Return the [X, Y] coordinate for the center point of the cell that contains the specified text.  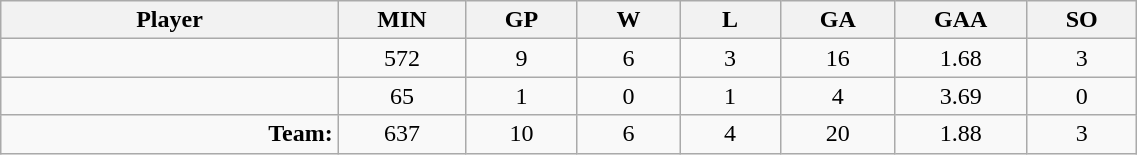
10 [522, 134]
65 [402, 96]
GA [838, 20]
637 [402, 134]
20 [838, 134]
572 [402, 58]
16 [838, 58]
1.88 [961, 134]
GP [522, 20]
GAA [961, 20]
SO [1081, 20]
1.68 [961, 58]
3.69 [961, 96]
L [730, 20]
W [628, 20]
MIN [402, 20]
9 [522, 58]
Team: [170, 134]
Player [170, 20]
